Return [x, y] of the center of cell containing provided text 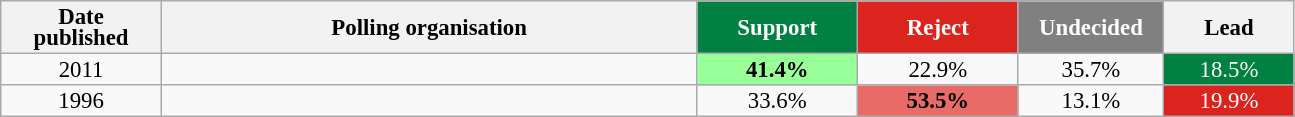
Undecided [1091, 28]
19.9% [1230, 101]
2011 [82, 70]
13.1% [1091, 101]
41.4% [778, 70]
33.6% [778, 101]
Polling organisation [429, 28]
35.7% [1091, 70]
53.5% [938, 101]
Reject [938, 28]
1996 [82, 101]
Lead [1230, 28]
Support [778, 28]
Datepublished [82, 28]
22.9% [938, 70]
18.5% [1230, 70]
